Search for the cell housing the specified text and yield its (x, y) center coordinate. 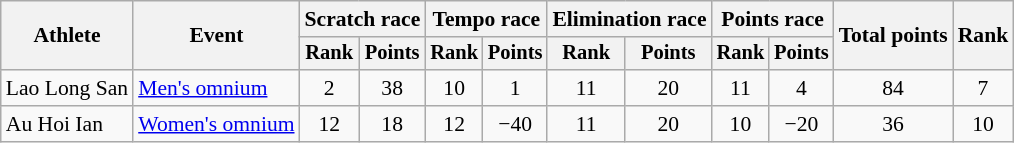
Athlete (67, 36)
Women's omnium (216, 124)
Scratch race (363, 19)
Elimination race (629, 19)
Men's omnium (216, 88)
Tempo race (486, 19)
84 (894, 88)
4 (801, 88)
1 (515, 88)
38 (392, 88)
−40 (515, 124)
Points race (773, 19)
7 (984, 88)
Total points (894, 36)
Au Hoi Ian (67, 124)
Event (216, 36)
36 (894, 124)
2 (330, 88)
18 (392, 124)
Lao Long San (67, 88)
−20 (801, 124)
